Extract the (X, Y) coordinate from the center of the cell holding the provided text.  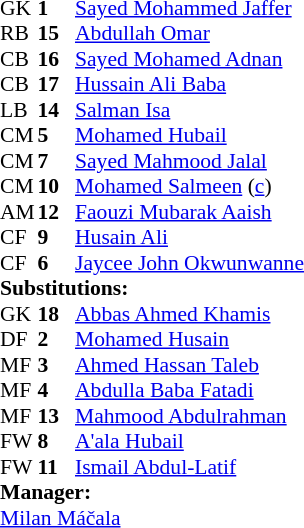
Salman Isa (190, 110)
17 (57, 85)
12 (57, 212)
RB (19, 33)
GK (19, 314)
2 (57, 339)
Abbas Ahmed Khamis (190, 314)
Substitutions: (152, 289)
3 (57, 365)
Mohamed Husain (190, 339)
Mahmood Abdulrahman (190, 416)
5 (57, 135)
Hussain Ali Baba (190, 85)
10 (57, 187)
Jaycee John Okwunwanne (190, 263)
Husain Ali (190, 237)
Ahmed Hassan Taleb (190, 365)
Abdullah Omar (190, 33)
14 (57, 110)
AM (19, 212)
6 (57, 263)
7 (57, 161)
LB (19, 110)
15 (57, 33)
A'ala Hubail (190, 441)
11 (57, 467)
9 (57, 237)
8 (57, 441)
18 (57, 314)
Sayed Mohamed Adnan (190, 59)
DF (19, 339)
Mohamed Hubail (190, 135)
4 (57, 391)
Abdulla Baba Fatadi (190, 391)
Faouzi Mubarak Aaish (190, 212)
Mohamed Salmeen (c) (190, 187)
13 (57, 416)
Ismail Abdul-Latif (190, 467)
Manager: (152, 493)
Sayed Mahmood Jalal (190, 161)
16 (57, 59)
